For the text-containing cell, return its midpoint in [x, y] coordinate format. 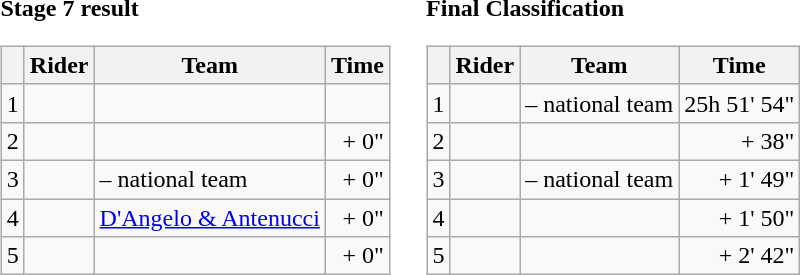
25h 51' 54" [740, 103]
+ 38" [740, 141]
+ 1' 50" [740, 217]
+ 2' 42" [740, 256]
D'Angelo & Antenucci [210, 217]
+ 1' 49" [740, 179]
